For the text-containing cell, return its midpoint in (X, Y) coordinate format. 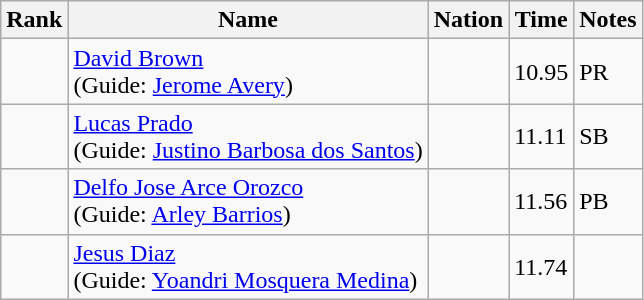
PB (608, 202)
Rank (34, 20)
11.74 (542, 266)
SB (608, 136)
Jesus Diaz(Guide: Yoandri Mosquera Medina) (248, 266)
11.56 (542, 202)
Name (248, 20)
Nation (468, 20)
Time (542, 20)
Delfo Jose Arce Orozco(Guide: Arley Barrios) (248, 202)
Lucas Prado(Guide: Justino Barbosa dos Santos) (248, 136)
11.11 (542, 136)
10.95 (542, 72)
PR (608, 72)
David Brown(Guide: Jerome Avery) (248, 72)
Notes (608, 20)
